For the text-containing cell, return its midpoint in [x, y] coordinate format. 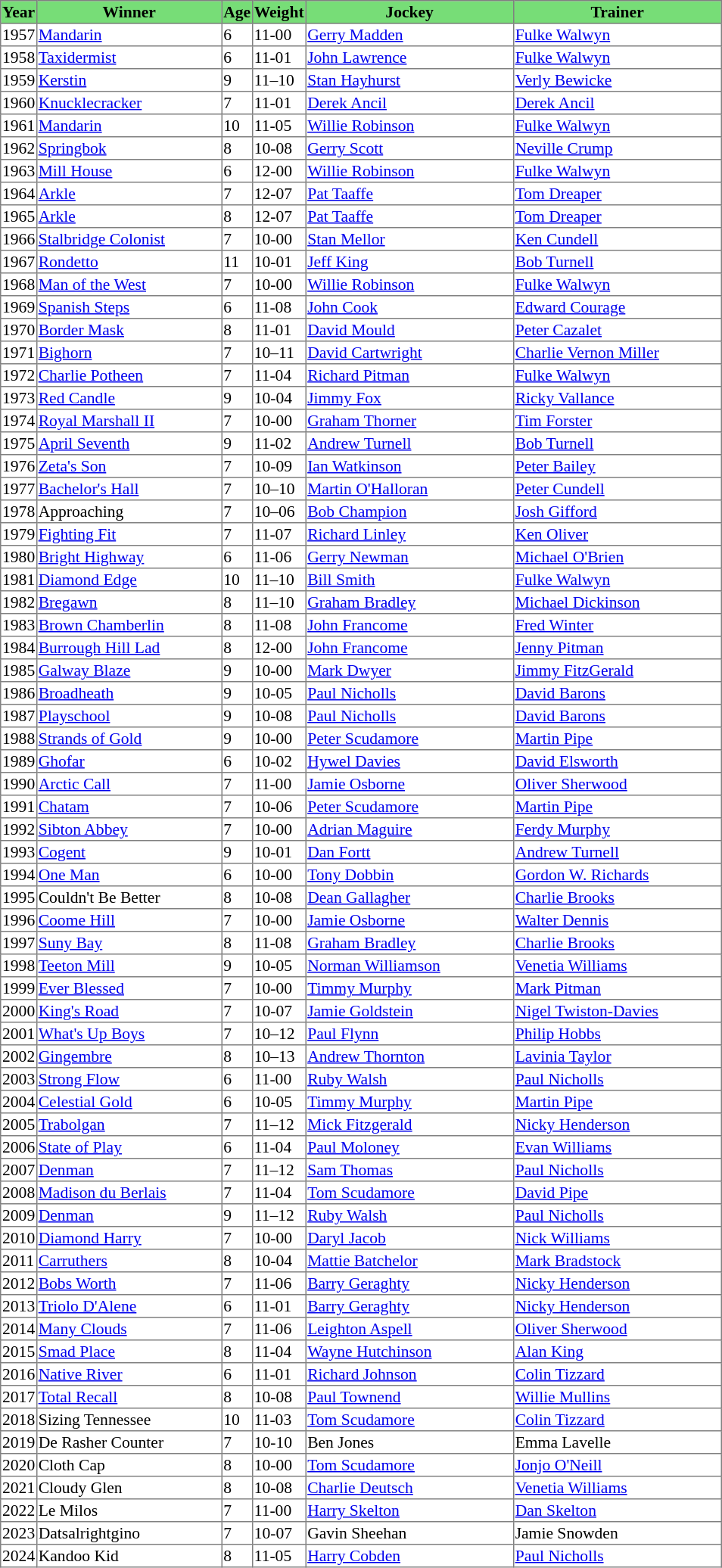
Gerry Newman [409, 557]
Le Milos [129, 1510]
2009 [19, 1215]
1969 [19, 307]
2024 [19, 1556]
Zeta's Son [129, 466]
Nick Williams [617, 1238]
2014 [19, 1329]
Tim Forster [617, 421]
Bobs Worth [129, 1283]
Spanish Steps [129, 307]
Gordon W. Richards [617, 875]
Jimmy FitzGerald [617, 670]
Nigel Twiston-Davies [617, 1011]
Philip Hobbs [617, 1034]
Weight [279, 12]
1972 [19, 375]
Tony Dobbin [409, 875]
1966 [19, 239]
Adrian Maguire [409, 829]
Ricky Vallance [617, 398]
1960 [19, 103]
Richard Linley [409, 534]
2011 [19, 1261]
De Rasher Counter [129, 1442]
1967 [19, 262]
Leighton Aspell [409, 1329]
Bright Highway [129, 557]
1962 [19, 148]
Gingembre [129, 1056]
2016 [19, 1374]
Bill Smith [409, 580]
1965 [19, 216]
Playschool [129, 716]
Age [237, 12]
Carruthers [129, 1261]
Graham Thorner [409, 421]
Michael Dickinson [617, 602]
Charlie Vernon Miller [617, 353]
Dean Gallagher [409, 898]
Peter Cundell [617, 489]
11-07 [279, 534]
1989 [19, 761]
2008 [19, 1193]
1983 [19, 625]
Man of the West [129, 285]
Taxidermist [129, 58]
1987 [19, 716]
Datsalrightgino [129, 1533]
Paul Townend [409, 1397]
2023 [19, 1533]
Ken Cundell [617, 239]
Jeff King [409, 262]
10–11 [279, 353]
Emma Lavelle [617, 1442]
Bob Champion [409, 512]
10–10 [279, 489]
1975 [19, 443]
2002 [19, 1056]
Gavin Sheehan [409, 1533]
1995 [19, 898]
Jamie Snowden [617, 1533]
2006 [19, 1147]
Harry Skelton [409, 1510]
1981 [19, 580]
Bregawn [129, 602]
Lavinia Taylor [617, 1056]
Sizing Tennessee [129, 1420]
Walter Dennis [617, 920]
Stan Hayhurst [409, 80]
1963 [19, 171]
Richard Johnson [409, 1374]
1988 [19, 739]
1973 [19, 398]
Josh Gifford [617, 512]
1999 [19, 988]
10–13 [279, 1056]
Charlie Potheen [129, 375]
Ken Oliver [617, 534]
Broadheath [129, 693]
Charlie Deutsch [409, 1488]
Many Clouds [129, 1329]
2004 [19, 1102]
1991 [19, 807]
2000 [19, 1011]
David Cartwright [409, 353]
Alan King [617, 1352]
Trainer [617, 12]
Mark Bradstock [617, 1261]
Diamond Edge [129, 580]
1971 [19, 353]
Evan Williams [617, 1147]
Ever Blessed [129, 988]
Andrew Thornton [409, 1056]
Richard Pitman [409, 375]
Sam Thomas [409, 1170]
Springbok [129, 148]
1957 [19, 35]
10–12 [279, 1034]
Rondetto [129, 262]
Kerstin [129, 80]
Winner [129, 12]
2018 [19, 1420]
Cloth Cap [129, 1465]
Brown Chamberlin [129, 625]
Triolo D'Alene [129, 1306]
Ian Watkinson [409, 466]
Cloudy Glen [129, 1488]
Ghofar [129, 761]
2019 [19, 1442]
Trabolgan [129, 1125]
John Cook [409, 307]
Strong Flow [129, 1079]
Verly Bewicke [617, 80]
Suny Bay [129, 943]
Mattie Batchelor [409, 1261]
Dan Skelton [617, 1510]
Neville Crump [617, 148]
11-03 [279, 1420]
Paul Flynn [409, 1034]
Jenny Pitman [617, 648]
David Mould [409, 330]
1978 [19, 512]
Ben Jones [409, 1442]
Michael O'Brien [617, 557]
Madison du Berlais [129, 1193]
1968 [19, 285]
2005 [19, 1125]
Jimmy Fox [409, 398]
David Elsworth [617, 761]
Fighting Fit [129, 534]
1993 [19, 852]
Mark Dwyer [409, 670]
1980 [19, 557]
Smad Place [129, 1352]
10-02 [279, 761]
Approaching [129, 512]
One Man [129, 875]
Gerry Scott [409, 148]
Jonjo O'Neill [617, 1465]
10–06 [279, 512]
Diamond Harry [129, 1238]
1986 [19, 693]
1997 [19, 943]
Red Candle [129, 398]
Ferdy Murphy [617, 829]
Bachelor's Hall [129, 489]
Coome Hill [129, 920]
1982 [19, 602]
1976 [19, 466]
What's Up Boys [129, 1034]
Peter Cazalet [617, 330]
2015 [19, 1352]
Couldn't Be Better [129, 898]
1992 [19, 829]
2001 [19, 1034]
2003 [19, 1079]
Burrough Hill Lad [129, 648]
10-06 [279, 807]
2012 [19, 1283]
Willie Mullins [617, 1397]
1974 [19, 421]
Mark Pitman [617, 988]
Year [19, 12]
10-09 [279, 466]
Fred Winter [617, 625]
Celestial Gold [129, 1102]
State of Play [129, 1147]
Sibton Abbey [129, 829]
Cogent [129, 852]
Native River [129, 1374]
2007 [19, 1170]
2010 [19, 1238]
Daryl Jacob [409, 1238]
1961 [19, 126]
Edward Courage [617, 307]
Dan Fortt [409, 852]
April Seventh [129, 443]
1959 [19, 80]
David Pipe [617, 1193]
Wayne Hutchinson [409, 1352]
Jamie Goldstein [409, 1011]
Chatam [129, 807]
2020 [19, 1465]
1985 [19, 670]
Royal Marshall II [129, 421]
1996 [19, 920]
11-02 [279, 443]
Jockey [409, 12]
Martin O'Halloran [409, 489]
1990 [19, 784]
Peter Bailey [617, 466]
Arctic Call [129, 784]
Galway Blaze [129, 670]
2013 [19, 1306]
Kandoo Kid [129, 1556]
Paul Moloney [409, 1147]
Total Recall [129, 1397]
2017 [19, 1397]
Gerry Madden [409, 35]
John Lawrence [409, 58]
2021 [19, 1488]
2022 [19, 1510]
Mick Fitzgerald [409, 1125]
Stan Mellor [409, 239]
1994 [19, 875]
1970 [19, 330]
1977 [19, 489]
King's Road [129, 1011]
1979 [19, 534]
Harry Cobden [409, 1556]
11 [237, 262]
Teeton Mill [129, 966]
1958 [19, 58]
Stalbridge Colonist [129, 239]
10-10 [279, 1442]
Knucklecracker [129, 103]
Hywel Davies [409, 761]
Border Mask [129, 330]
Bighorn [129, 353]
Norman Williamson [409, 966]
1998 [19, 966]
1984 [19, 648]
Mill House [129, 171]
Strands of Gold [129, 739]
1964 [19, 194]
